Return (X, Y) of the center of cell containing provided text 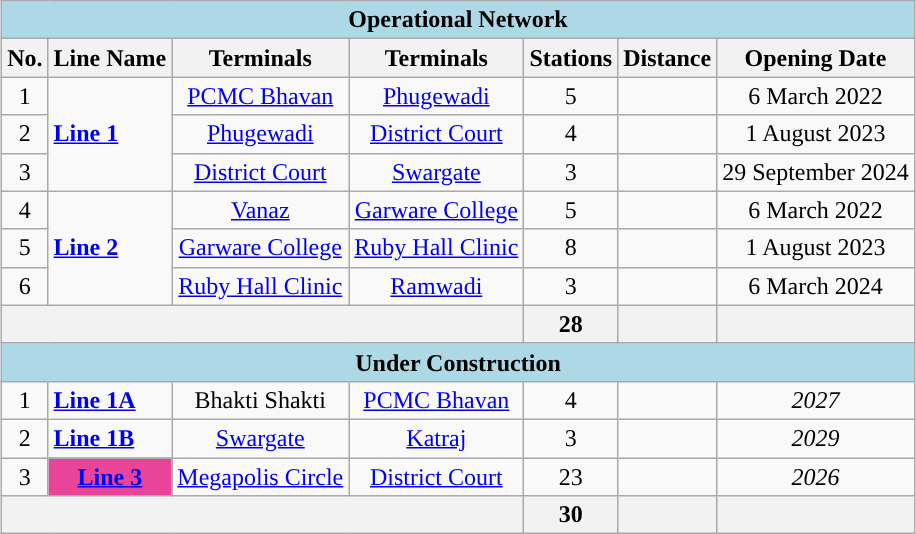
Line 1B (110, 438)
6 (25, 286)
Katraj (436, 438)
2026 (816, 477)
6 March 2024 (816, 286)
2029 (816, 438)
Line 3 (110, 477)
28 (571, 324)
29 September 2024 (816, 172)
23 (571, 477)
30 (571, 515)
Opening Date (816, 58)
Distance (668, 58)
Line Name (110, 58)
Operational Network (458, 20)
Under Construction (458, 362)
Vanaz (260, 210)
Line 2 (110, 248)
Line 1A (110, 400)
2027 (816, 400)
Ramwadi (436, 286)
No. (25, 58)
Megapolis Circle (260, 477)
Stations (571, 58)
Bhakti Shakti (260, 400)
8 (571, 248)
Line 1 (110, 134)
